Identify which cell holds the provided text, then report its [x, y] central coordinate. 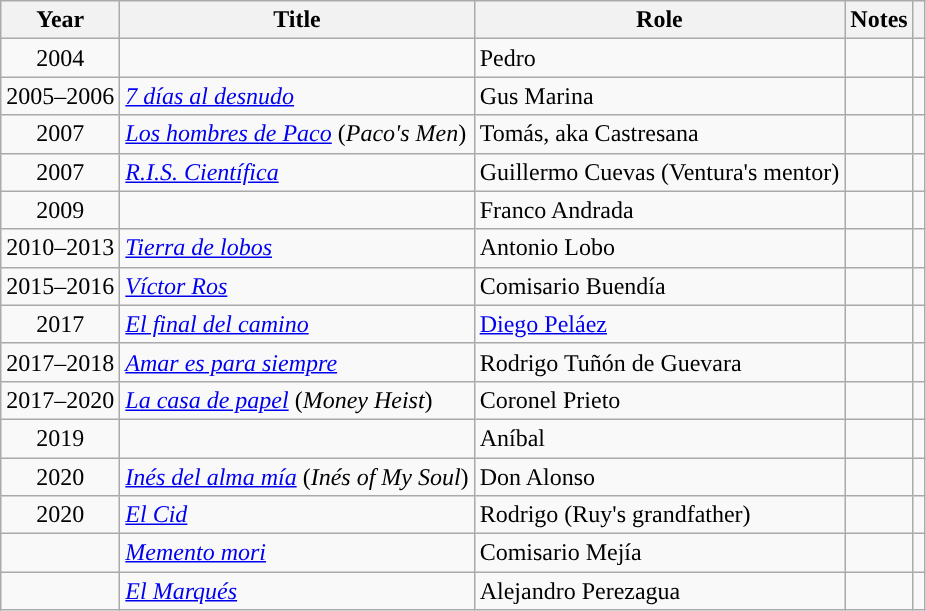
Alejandro Perezagua [660, 591]
Pedro [660, 58]
El final del camino [297, 324]
Gus Marina [660, 96]
Aníbal [660, 438]
Rodrigo (Ruy's grandfather) [660, 515]
Tomás, aka Castresana [660, 134]
Don Alonso [660, 477]
Memento mori [297, 553]
Franco Andrada [660, 210]
2017 [60, 324]
Antonio Lobo [660, 248]
2009 [60, 210]
2019 [60, 438]
2017–2018 [60, 362]
2010–2013 [60, 248]
Comisario Buendía [660, 286]
Year [60, 20]
El Marqués [297, 591]
2017–2020 [60, 400]
Los hombres de Paco (Paco's Men) [297, 134]
Tierra de lobos [297, 248]
La casa de papel (Money Heist) [297, 400]
Role [660, 20]
Víctor Ros [297, 286]
Guillermo Cuevas (Ventura's mentor) [660, 172]
2005–2006 [60, 96]
Diego Peláez [660, 324]
Inés del alma mía (Inés of My Soul) [297, 477]
Amar es para siempre [297, 362]
2004 [60, 58]
Rodrigo Tuñón de Guevara [660, 362]
El Cid [297, 515]
Notes [879, 20]
2015–2016 [60, 286]
Comisario Mejía [660, 553]
Coronel Prieto [660, 400]
7 días al desnudo [297, 96]
Title [297, 20]
R.I.S. Científica [297, 172]
